Scan for the cell matching the given text and deliver its [X, Y] coordinate at center. 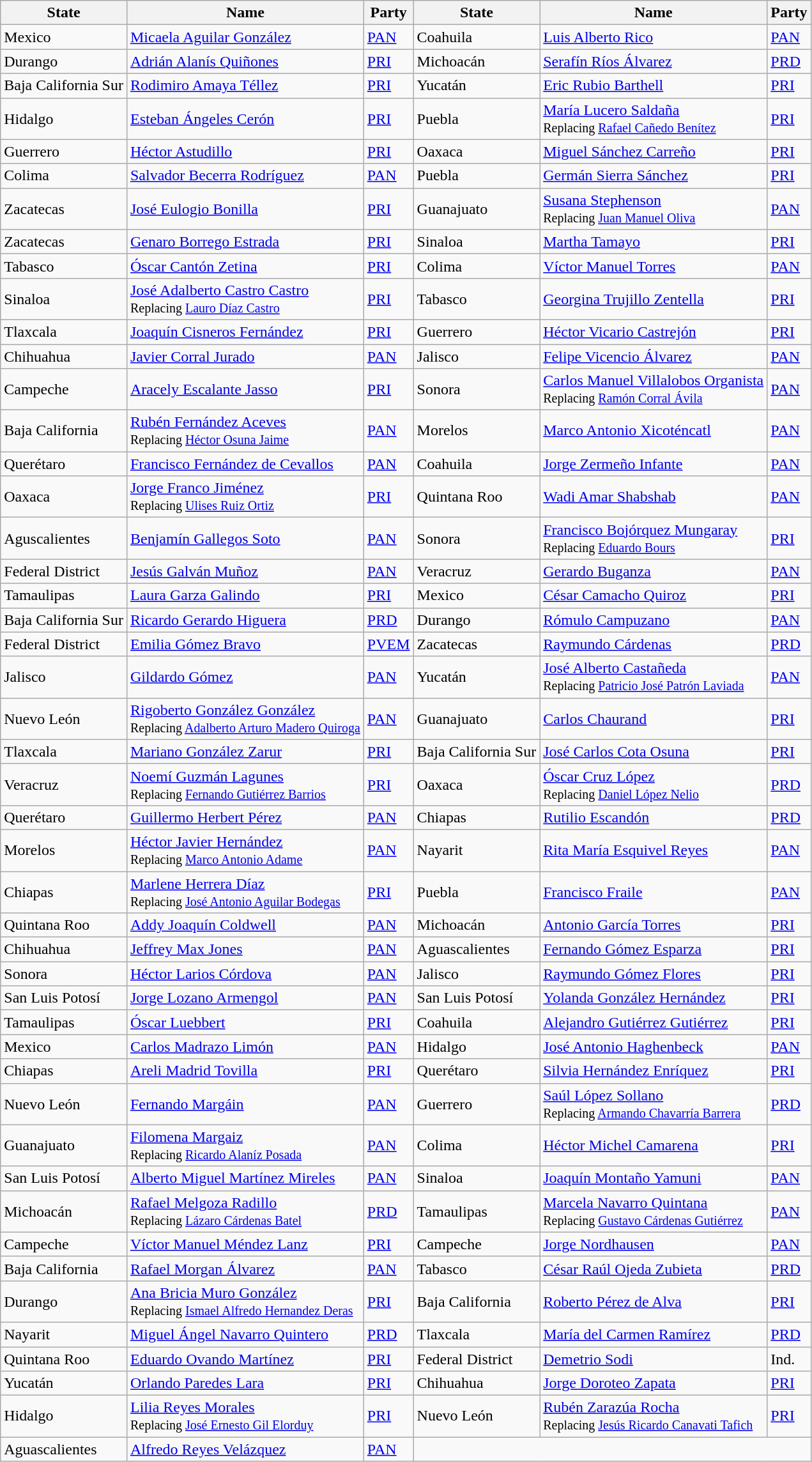
Saúl López SollanoReplacing Armando Chavarría Barrera [654, 1104]
Wadi Amar Shabshab [654, 497]
José Eulogio Bonilla [245, 208]
Jeffrey Max Jones [245, 950]
Héctor Javier HernándezReplacing Marco Antonio Adame [245, 850]
José Carlos Cota Osuna [654, 751]
Rigoberto González GonzálezReplacing Adalberto Arturo Madero Quiroga [245, 718]
Miguel Ángel Navarro Quintero [245, 1334]
Guillermo Herbert Pérez [245, 817]
Joaquín Cisneros Fernández [245, 332]
Genaro Borrego Estrada [245, 242]
Jorge Lozano Armengol [245, 998]
José Antonio Haghenbeck [654, 1047]
Carlos Chaurand [654, 718]
Miguel Sánchez Carreño [654, 151]
Esteban Ángeles Cerón [245, 119]
Óscar Luebbert [245, 1022]
Fernando Margáin [245, 1104]
Héctor Astudillo [245, 151]
Benjamín Gallegos Soto [245, 538]
Jorge Doroteo Zapata [654, 1383]
Ricardo Gerardo Higuera [245, 620]
Rutilio Escandón [654, 817]
Ana Bricia Muro GonzálezReplacing Ismael Alfredo Hernandez Deras [245, 1301]
Ind. [789, 1359]
Martha Tamayo [654, 242]
Joaquín Montaño Yamuni [654, 1178]
Carlos Manuel Villalobos OrganistaReplacing Ramón Corral Ávila [654, 390]
Laura Garza Galindo [245, 596]
Javier Corral Jurado [245, 356]
Georgina Trujillo Zentella [654, 299]
José Adalberto Castro CastroReplacing Lauro Díaz Castro [245, 299]
Eric Rubio Barthell [654, 86]
Gerardo Buganza [654, 571]
Rubén Zarazúa RochaReplacing Jesús Ricardo Canavati Tafich [654, 1416]
Adrián Alanís Quiñones [245, 61]
Eduardo Ovando Martínez [245, 1359]
Silvia Hernández Enríquez [654, 1071]
Marlene Herrera DíazReplacing José Antonio Aguilar Bodegas [245, 892]
Noemí Guzmán LagunesReplacing Fernando Gutiérrez Barrios [245, 785]
Mariano González Zarur [245, 751]
Fernando Gómez Esparza [654, 950]
Gildardo Gómez [245, 677]
Lilia Reyes MoralesReplacing José Ernesto Gil Elorduy [245, 1416]
Rubén Fernández AcevesReplacing Héctor Osuna Jaime [245, 431]
Rodimiro Amaya Téllez [245, 86]
Antonio García Torres [654, 925]
PVEM [388, 644]
Jorge Franco JiménezReplacing Ulises Ruiz Ortiz [245, 497]
Yolanda González Hernández [654, 998]
Demetrio Sodi [654, 1359]
Carlos Madrazo Limón [245, 1047]
Aguscalientes [64, 538]
Francisco Bojórquez MungarayReplacing Eduardo Bours [654, 538]
Marco Antonio Xicoténcatl [654, 431]
Víctor Manuel Torres [654, 266]
Rafael Morgan Álvarez [245, 1268]
Jesús Galván Muñoz [245, 571]
Alfredo Reyes Velázquez [245, 1449]
Alejandro Gutiérrez Gutiérrez [654, 1022]
María Lucero SaldañaReplacing Rafael Cañedo Benítez [654, 119]
Areli Madrid Tovilla [245, 1071]
Marcela Navarro QuintanaReplacing Gustavo Cárdenas Gutiérrez [654, 1212]
Francisco Fraile [654, 892]
Raymundo Gómez Flores [654, 974]
Luis Alberto Rico [654, 37]
Felipe Vicencio Álvarez [654, 356]
Raymundo Cárdenas [654, 644]
Serafín Ríos Álvarez [654, 61]
Francisco Fernández de Cevallos [245, 464]
Óscar Cantón Zetina [245, 266]
Héctor Vicario Castrejón [654, 332]
Héctor Larios Córdova [245, 974]
José Alberto CastañedaReplacing Patricio José Patrón Laviada [654, 677]
César Raúl Ojeda Zubieta [654, 1268]
Aracely Escalante Jasso [245, 390]
César Camacho Quiroz [654, 596]
Emilia Gómez Bravo [245, 644]
María del Carmen Ramírez [654, 1334]
Roberto Pérez de Alva [654, 1301]
Susana StephensonReplacing Juan Manuel Oliva [654, 208]
Micaela Aguilar González [245, 37]
Germán Sierra Sánchez [654, 176]
Orlando Paredes Lara [245, 1383]
Addy Joaquín Coldwell [245, 925]
Salvador Becerra Rodríguez [245, 176]
Jorge Zermeño Infante [654, 464]
Rafael Melgoza RadilloReplacing Lázaro Cárdenas Batel [245, 1212]
Rómulo Campuzano [654, 620]
Filomena MargaizReplacing Ricardo Alaníz Posada [245, 1145]
Víctor Manuel Méndez Lanz [245, 1244]
Rita María Esquivel Reyes [654, 850]
Óscar Cruz LópezReplacing Daniel López Nelio [654, 785]
Alberto Miguel Martínez Mireles [245, 1178]
Jorge Nordhausen [654, 1244]
Héctor Michel Camarena [654, 1145]
